Extract the [X, Y] coordinate from the center of the cell holding the provided text.  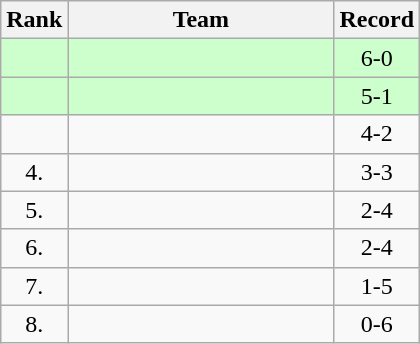
Record [377, 20]
0-6 [377, 324]
Team [201, 20]
7. [34, 286]
4. [34, 172]
8. [34, 324]
Rank [34, 20]
1-5 [377, 286]
5-1 [377, 96]
3-3 [377, 172]
6. [34, 248]
6-0 [377, 58]
4-2 [377, 134]
5. [34, 210]
